Locate the cell with the specified text and output its [x, y] center coordinate. 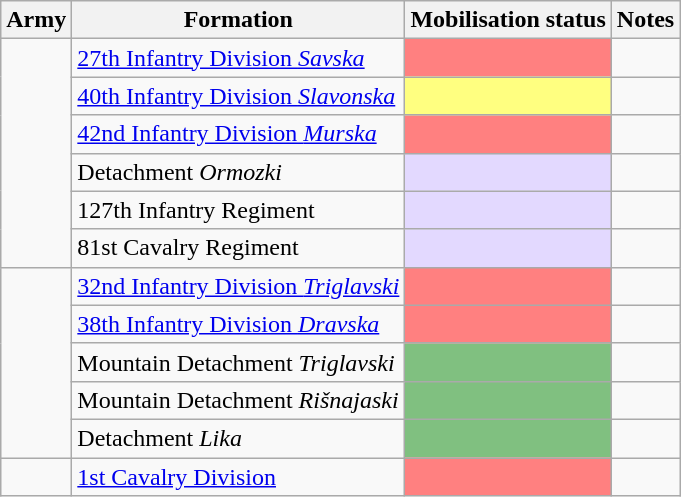
Mobilisation status [508, 20]
127th Infantry Regiment [238, 210]
40th Infantry Division Slavonska [238, 96]
Detachment Ormozki [238, 172]
Detachment Lika [238, 438]
Notes [645, 20]
81st Cavalry Regiment [238, 248]
Mountain Detachment Rišnajaski [238, 400]
27th Infantry Division Savska [238, 58]
32nd Infantry Division Triglavski [238, 286]
Mountain Detachment Triglavski [238, 362]
42nd Infantry Division Murska [238, 134]
Army [36, 20]
1st Cavalry Division [238, 477]
Formation [238, 20]
38th Infantry Division Dravska [238, 324]
